Provide the [x, y] coordinate of the cell's center where the given text is located.  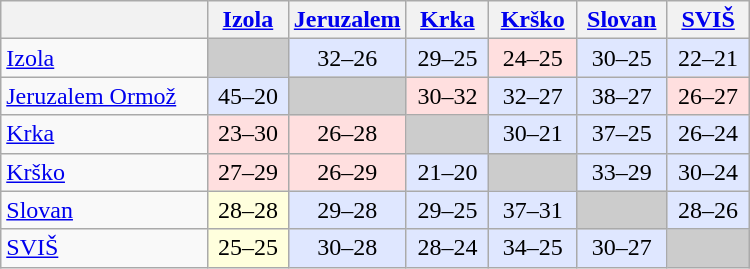
23–30 [248, 134]
37–31 [533, 210]
26–27 [708, 96]
22–21 [708, 58]
32–26 [347, 58]
30–32 [448, 96]
28–28 [248, 210]
24–25 [533, 58]
Jeruzalem Ormož [104, 96]
33–29 [622, 172]
30–27 [622, 248]
32–27 [533, 96]
25–25 [248, 248]
30–25 [622, 58]
26–28 [347, 134]
27–29 [248, 172]
28–26 [708, 210]
37–25 [622, 134]
26–29 [347, 172]
30–21 [533, 134]
29–28 [347, 210]
28–24 [448, 248]
38–27 [622, 96]
21–20 [448, 172]
26–24 [708, 134]
Jeruzalem [347, 20]
30–28 [347, 248]
34–25 [533, 248]
30–24 [708, 172]
45–20 [248, 96]
